For the text-containing cell, return its midpoint in [X, Y] coordinate format. 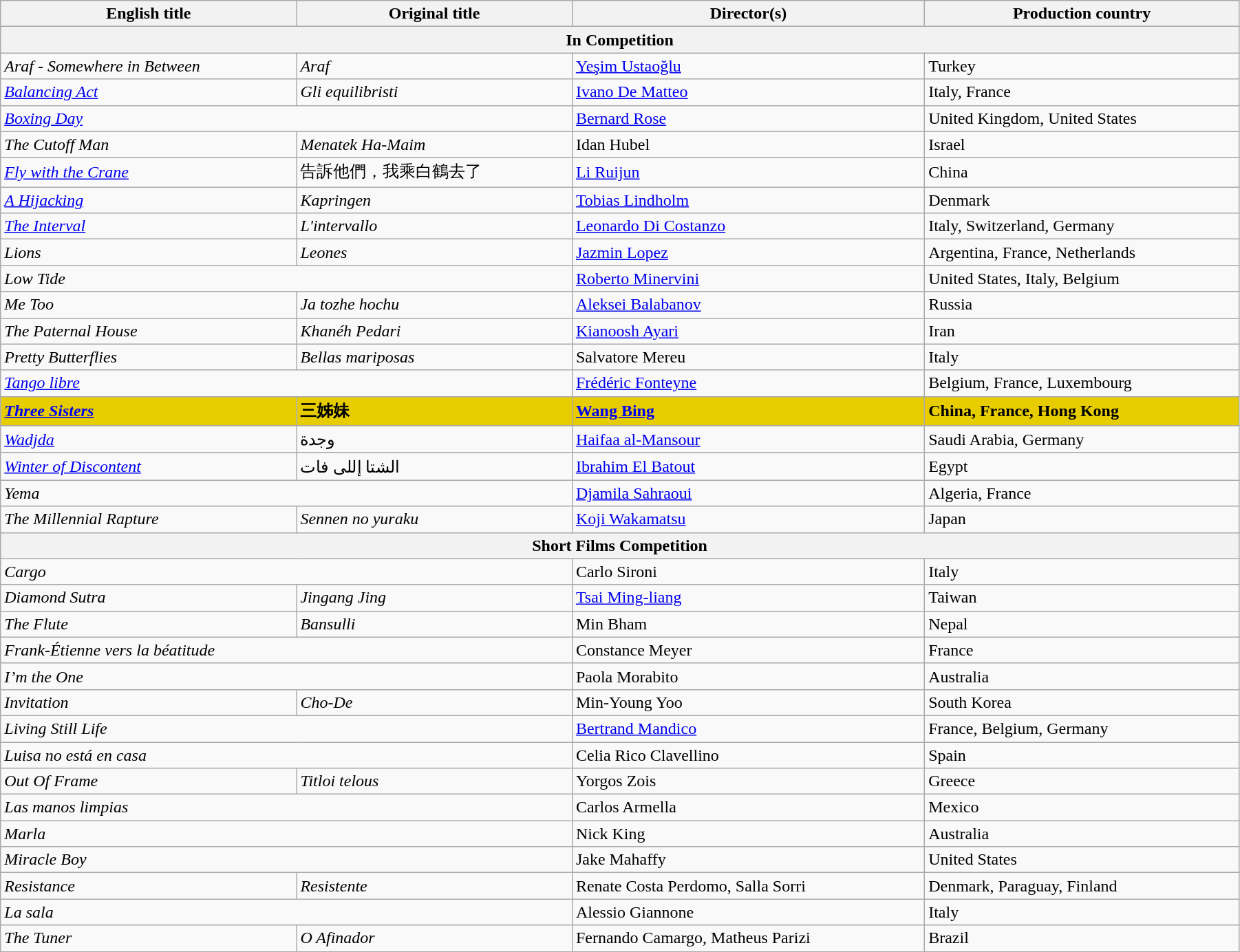
I’m the One [286, 676]
Yorgos Zois [748, 781]
Living Still Life [286, 728]
Fernando Camargo, Matheus Parizi [748, 938]
Diamond Sutra [149, 598]
English title [149, 14]
Three Sisters [149, 411]
Resistente [434, 886]
Ja tozhe hochu [434, 305]
Original title [434, 14]
Sennen no yuraku [434, 519]
Italy, France [1082, 92]
Haifaa al-Mansour [748, 440]
Jake Mahaffy [748, 860]
Invitation [149, 702]
China [1082, 172]
Frank-Étienne vers la béatitude [286, 650]
A Hijacking [149, 200]
Ibrahim El Batout [748, 466]
Yeşim Ustaoğlu [748, 66]
告訴他們，我乘白鶴去了 [434, 172]
Spain [1082, 755]
Salvatore Mereu [748, 357]
Tsai Ming-liang [748, 598]
Tobias Lindholm [748, 200]
Turkey [1082, 66]
Belgium, France, Luxembourg [1082, 383]
Saudi Arabia, Germany [1082, 440]
Balancing Act [149, 92]
Bellas mariposas [434, 357]
Production country [1082, 14]
Constance Meyer [748, 650]
Luisa no está en casa [286, 755]
L'intervallo [434, 226]
O Afinador [434, 938]
Idan Hubel [748, 144]
The Millennial Rapture [149, 519]
Yema [286, 493]
Low Tide [286, 279]
Bernard Rose [748, 118]
South Korea [1082, 702]
Director(s) [748, 14]
Israel [1082, 144]
Algeria, France [1082, 493]
Winter of Discontent [149, 466]
Nick King [748, 834]
Pretty Butterflies [149, 357]
Kianoosh Ayari [748, 331]
Araf [434, 66]
Kapringen [434, 200]
Koji Wakamatsu [748, 519]
Titloi telous [434, 781]
Marla [286, 834]
United States [1082, 860]
Argentina, France, Netherlands [1082, 252]
Menatek Ha-Maim [434, 144]
Aleksei Balabanov [748, 305]
France, Belgium, Germany [1082, 728]
Alessio Giannone [748, 912]
United Kingdom, United States [1082, 118]
Min-Young Yoo [748, 702]
Jingang Jing [434, 598]
Leonardo Di Costanzo [748, 226]
Gli equilibristi [434, 92]
Celia Rico Clavellino [748, 755]
Wang Bing [748, 411]
Italy, Switzerland, Germany [1082, 226]
Miracle Boy [286, 860]
China, France, Hong Kong [1082, 411]
The Paternal House [149, 331]
Min Bham [748, 624]
Fly with the Crane [149, 172]
Cargo [286, 572]
Carlos Armella [748, 808]
Jazmin Lopez [748, 252]
Bansulli [434, 624]
The Interval [149, 226]
Egypt [1082, 466]
Wadjda [149, 440]
Renate Costa Perdomo, Salla Sorri [748, 886]
Las manos limpias [286, 808]
Frédéric Fonteyne [748, 383]
Me Too [149, 305]
Taiwan [1082, 598]
Li Ruijun [748, 172]
Bertrand Mandico [748, 728]
Out Of Frame [149, 781]
Djamila Sahraoui [748, 493]
Mexico [1082, 808]
الشتا إللى فات [434, 466]
Carlo Sironi [748, 572]
Nepal [1082, 624]
Lions [149, 252]
Araf - Somewhere in Between [149, 66]
In Competition [620, 40]
Khanéh Pedari [434, 331]
The Tuner [149, 938]
The Flute [149, 624]
Greece [1082, 781]
وجدة [434, 440]
Ivano De Matteo [748, 92]
三姊妹 [434, 411]
Cho-De [434, 702]
Denmark, Paraguay, Finland [1082, 886]
The Cutoff Man [149, 144]
Tango libre [286, 383]
Roberto Minervini [748, 279]
Resistance [149, 886]
Paola Morabito [748, 676]
La sala [286, 912]
Russia [1082, 305]
United States, Italy, Belgium [1082, 279]
Short Films Competition [620, 545]
Denmark [1082, 200]
Boxing Day [286, 118]
France [1082, 650]
Japan [1082, 519]
Iran [1082, 331]
Leones [434, 252]
Brazil [1082, 938]
